Scan for the cell matching the given text and deliver its [X, Y] coordinate at center. 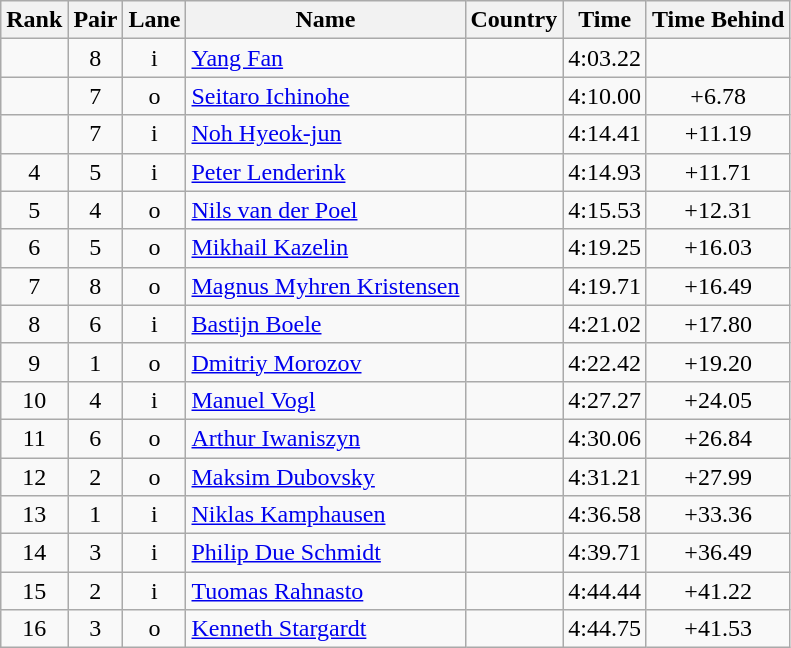
4:21.02 [605, 324]
11 [34, 438]
+41.22 [718, 591]
+26.84 [718, 438]
12 [34, 477]
+24.05 [718, 400]
+16.03 [718, 248]
Niklas Kamphausen [326, 515]
+6.78 [718, 96]
+36.49 [718, 553]
4:14.41 [605, 134]
+19.20 [718, 362]
Nils van der Poel [326, 210]
9 [34, 362]
4:10.00 [605, 96]
4:19.71 [605, 286]
+12.31 [718, 210]
10 [34, 400]
Bastijn Boele [326, 324]
+27.99 [718, 477]
Dmitriy Morozov [326, 362]
4:19.25 [605, 248]
Peter Lenderink [326, 172]
Time Behind [718, 20]
15 [34, 591]
4:36.58 [605, 515]
4:31.21 [605, 477]
+33.36 [718, 515]
4:03.22 [605, 58]
4:44.75 [605, 629]
Arthur Iwaniszyn [326, 438]
14 [34, 553]
4:15.53 [605, 210]
Name [326, 20]
Time [605, 20]
Rank [34, 20]
Seitaro Ichinohe [326, 96]
Magnus Myhren Kristensen [326, 286]
+17.80 [718, 324]
4:39.71 [605, 553]
Maksim Dubovsky [326, 477]
+16.49 [718, 286]
4:30.06 [605, 438]
Country [514, 20]
Yang Fan [326, 58]
4:27.27 [605, 400]
+41.53 [718, 629]
4:44.44 [605, 591]
Mikhail Kazelin [326, 248]
4:22.42 [605, 362]
Lane [154, 20]
13 [34, 515]
+11.19 [718, 134]
Manuel Vogl [326, 400]
+11.71 [718, 172]
Noh Hyeok-jun [326, 134]
Kenneth Stargardt [326, 629]
16 [34, 629]
4:14.93 [605, 172]
Pair [96, 20]
Philip Due Schmidt [326, 553]
Tuomas Rahnasto [326, 591]
